Return the [x, y] coordinate for the center point of the cell that contains the specified text.  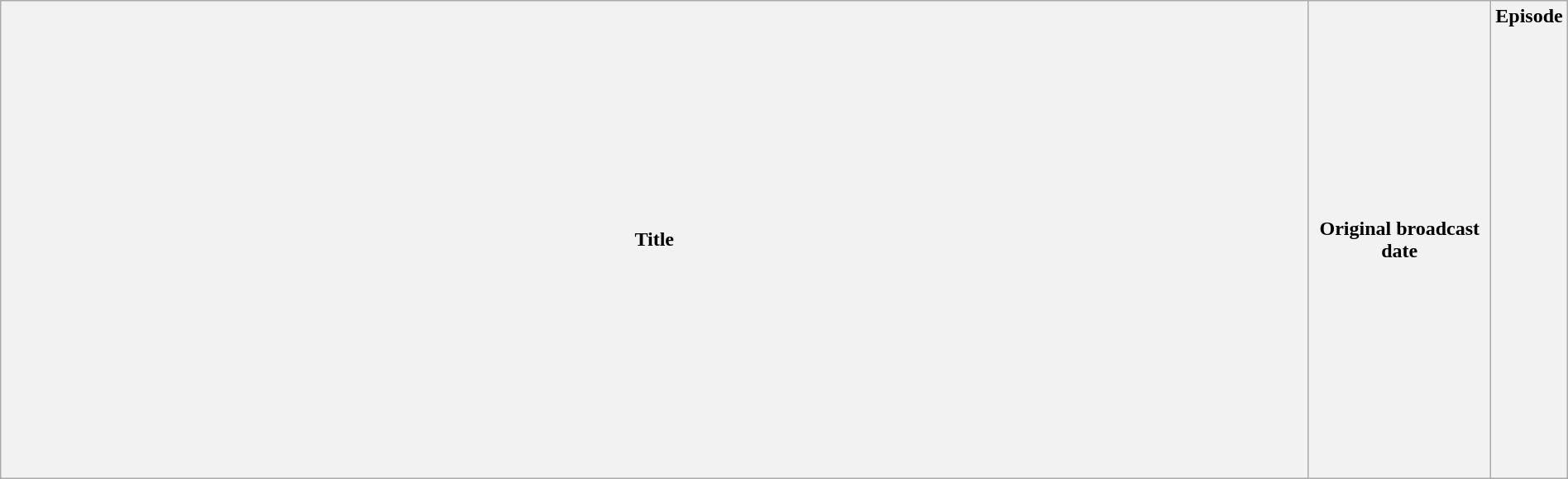
Original broadcast date [1399, 240]
Episode [1529, 240]
Title [655, 240]
